Find where the given text appears and provide that cell's center as [X, Y] coordinate. 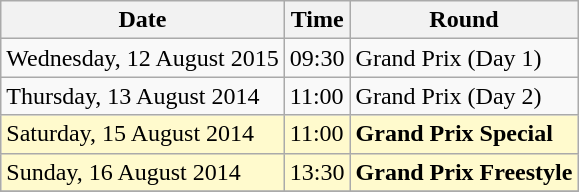
Sunday, 16 August 2014 [143, 172]
09:30 [317, 58]
Saturday, 15 August 2014 [143, 134]
Grand Prix (Day 2) [464, 96]
Wednesday, 12 August 2015 [143, 58]
Grand Prix (Day 1) [464, 58]
Grand Prix Freestyle [464, 172]
Thursday, 13 August 2014 [143, 96]
Round [464, 20]
13:30 [317, 172]
Time [317, 20]
Grand Prix Special [464, 134]
Date [143, 20]
